Capture the cell that displays the provided text and extract its (X, Y) central coordinate. 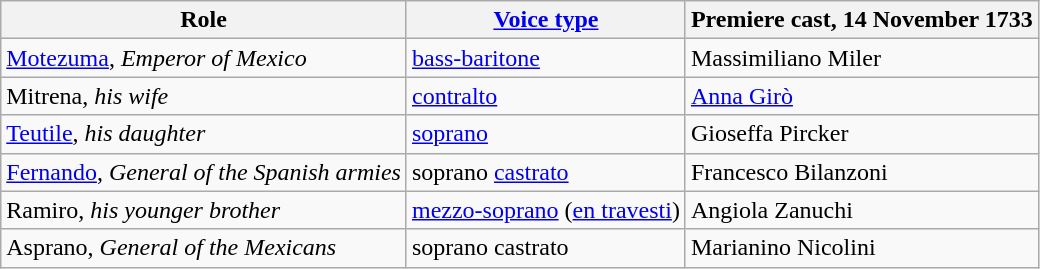
Angiola Zanuchi (862, 210)
Role (204, 20)
Motezuma, Emperor of Mexico (204, 58)
Teutile, his daughter (204, 134)
Massimiliano Miler (862, 58)
Francesco Bilanzoni (862, 172)
Fernando, General of the Spanish armies (204, 172)
Anna Girò (862, 96)
contralto (546, 96)
soprano (546, 134)
Asprano, General of the Mexicans (204, 248)
Mitrena, his wife (204, 96)
Voice type (546, 20)
bass-baritone (546, 58)
Premiere cast, 14 November 1733 (862, 20)
Marianino Nicolini (862, 248)
Ramiro, his younger brother (204, 210)
Gioseffa Pircker (862, 134)
mezzo-soprano (en travesti) (546, 210)
